Output the [x, y] coordinate of the center of the cell containing the given text.  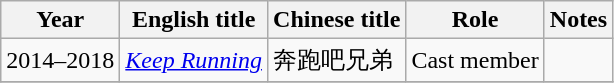
Role [475, 20]
English title [194, 20]
Keep Running [194, 60]
Chinese title [337, 20]
2014–2018 [60, 60]
Cast member [475, 60]
Notes [578, 20]
Year [60, 20]
奔跑吧兄弟 [337, 60]
